From the cell containing the given text, extract its center point as [x, y] coordinate. 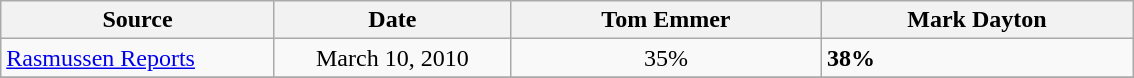
38% [976, 58]
March 10, 2010 [392, 58]
35% [666, 58]
Source [138, 20]
Mark Dayton [976, 20]
Rasmussen Reports [138, 58]
Date [392, 20]
Tom Emmer [666, 20]
